Determine the [x, y] coordinate at the center of the cell enclosing the given text.  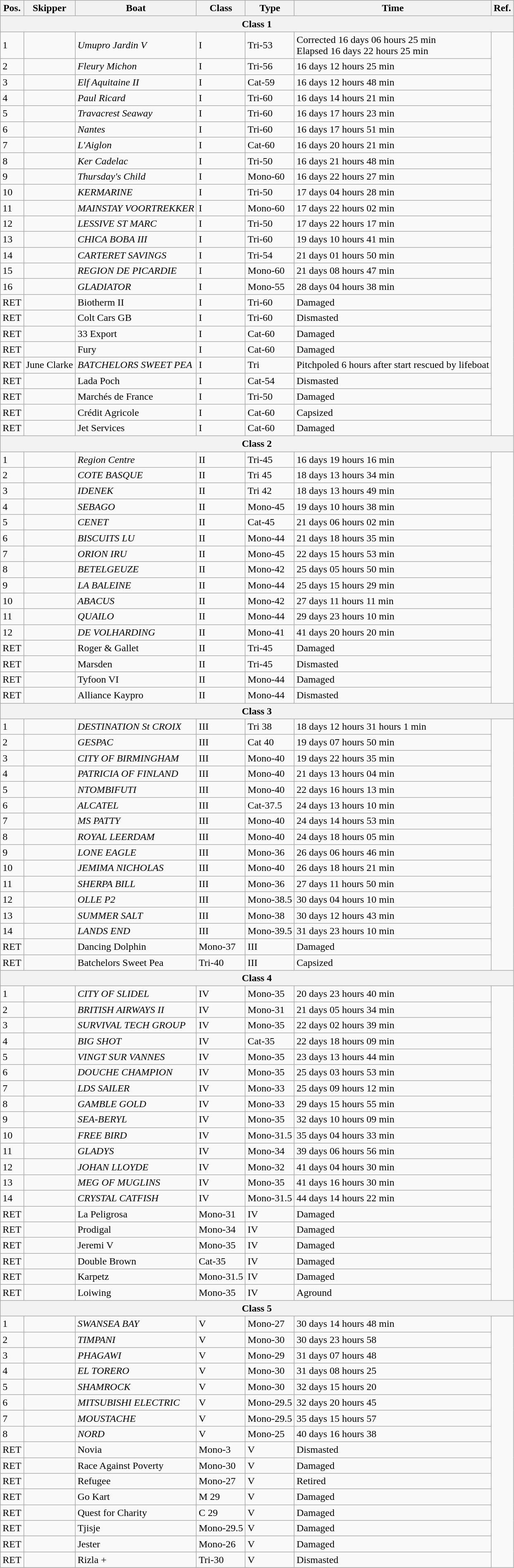
35 days 15 hours 57 [393, 1418]
Elf Aquitaine II [136, 82]
Jet Services [136, 428]
17 days 22 hours 17 min [393, 224]
32 days 20 hours 45 [393, 1402]
PATRICIA OF FINLAND [136, 774]
21 days 01 hours 50 min [393, 255]
SWANSEA BAY [136, 1324]
Region Centre [136, 460]
Prodigal [136, 1230]
22 days 02 hours 39 min [393, 1025]
SEBAGO [136, 507]
Double Brown [136, 1261]
40 days 16 hours 38 [393, 1434]
Class 3 [257, 711]
44 days 14 hours 22 min [393, 1198]
16 days 12 hours 25 min [393, 66]
16 days 17 hours 23 min [393, 114]
Marchés de France [136, 396]
EL TORERO [136, 1371]
NTOMBIFUTI [136, 790]
30 days 04 hours 10 min [393, 899]
19 days 22 hours 35 min [393, 758]
18 days 13 hours 49 min [393, 491]
Travacrest Seaway [136, 114]
41 days 16 hours 30 min [393, 1182]
Paul Ricard [136, 98]
LANDS END [136, 931]
31 days 08 hours 25 [393, 1371]
Tri-30 [221, 1560]
BRITISH AIRWAYS II [136, 1010]
Alliance Kaypro [136, 695]
Cat-59 [270, 82]
Biotherm II [136, 302]
28 days 04 hours 38 min [393, 287]
Skipper [50, 8]
Tri 38 [270, 727]
PHAGAWI [136, 1355]
Marsden [136, 664]
Colt Cars GB [136, 318]
Umupro Jardin V [136, 45]
26 days 06 hours 46 min [393, 852]
25 days 09 hours 12 min [393, 1088]
Class 2 [257, 444]
LA BALEINE [136, 585]
Mono-37 [221, 946]
Nantes [136, 129]
16 days 20 hours 21 min [393, 145]
24 days 18 hours 05 min [393, 837]
GAMBLE GOLD [136, 1104]
CITY OF BIRMINGHAM [136, 758]
26 days 18 hours 21 min [393, 868]
BETELGEUZE [136, 569]
25 days 05 hours 50 min [393, 569]
NORD [136, 1434]
Aground [393, 1293]
CRYSTAL CATFISH [136, 1198]
SEA-BERYL [136, 1120]
C 29 [221, 1513]
Pos. [12, 8]
GLADIATOR [136, 287]
17 days 04 hours 28 min [393, 192]
29 days 15 hours 55 min [393, 1104]
Tyfoon VI [136, 679]
Tri [270, 365]
Mono-32 [270, 1167]
DOUCHE CHAMPION [136, 1072]
Rizla + [136, 1560]
Race Against Poverty [136, 1466]
JOHAN LLOYDE [136, 1167]
M 29 [221, 1497]
Mono-38 [270, 915]
Crédit Agricole [136, 412]
Cat 40 [270, 742]
ABACUS [136, 601]
Type [270, 8]
16 [12, 287]
20 days 23 hours 40 min [393, 994]
27 days 11 hours 11 min [393, 601]
Batchelors Sweet Pea [136, 963]
Tjisje [136, 1528]
19 days 10 hours 41 min [393, 240]
Loiwing [136, 1293]
18 days 13 hours 34 min [393, 475]
16 days 21 hours 48 min [393, 161]
Ker Cadelac [136, 161]
COTE BASQUE [136, 475]
27 days 11 hours 50 min [393, 884]
BIG SHOT [136, 1041]
39 days 06 hours 56 min [393, 1151]
Mono-3 [221, 1449]
Novia [136, 1449]
16 days 19 hours 16 min [393, 460]
SURVIVAL TECH GROUP [136, 1025]
31 days 07 hours 48 [393, 1355]
Retired [393, 1481]
Dancing Dolphin [136, 946]
IDENEK [136, 491]
17 days 22 hours 02 min [393, 208]
Tri-54 [270, 255]
41 days 20 hours 20 min [393, 632]
SUMMER SALT [136, 915]
25 days 03 hours 53 min [393, 1072]
24 days 13 hours 10 min [393, 805]
REGION DE PICARDIE [136, 271]
Time [393, 8]
21 days 05 hours 34 min [393, 1010]
DESTINATION St CROIX [136, 727]
MAINSTAY VOORTREKKER [136, 208]
LDS SAILER [136, 1088]
JEMIMA NICHOLAS [136, 868]
CITY OF SLIDEL [136, 994]
SHAMROCK [136, 1387]
Tri-53 [270, 45]
ROYAL LEERDAM [136, 837]
FREE BIRD [136, 1135]
TIMPANI [136, 1340]
GESPAC [136, 742]
Fleury Michon [136, 66]
GLADYS [136, 1151]
30 days 12 hours 43 min [393, 915]
Jester [136, 1544]
Corrected 16 days 06 hours 25 minElapsed 16 days 22 hours 25 min [393, 45]
Quest for Charity [136, 1513]
CENET [136, 522]
ALCATEL [136, 805]
25 days 15 hours 29 min [393, 585]
24 days 14 hours 53 min [393, 821]
Pitchpoled 6 hours after start rescued by lifeboat [393, 365]
Tri-56 [270, 66]
21 days 18 hours 35 min [393, 538]
OLLE P2 [136, 899]
15 [12, 271]
35 days 04 hours 33 min [393, 1135]
16 days 14 hours 21 min [393, 98]
Mono-25 [270, 1434]
BATCHELORS SWEET PEA [136, 365]
30 days 14 hours 48 min [393, 1324]
MEG OF MUGLINS [136, 1182]
32 days 10 hours 09 min [393, 1120]
MOUSTACHE [136, 1418]
Roger & Gallet [136, 648]
Refugee [136, 1481]
June Clarke [50, 365]
Fury [136, 349]
41 days 04 hours 30 min [393, 1167]
32 days 15 hours 20 [393, 1387]
21 days 08 hours 47 min [393, 271]
Mono-39.5 [270, 931]
Cat-45 [270, 522]
Go Kart [136, 1497]
Mono-29 [270, 1355]
30 days 23 hours 58 [393, 1340]
16 days 17 hours 51 min [393, 129]
Ref. [502, 8]
Cat-37.5 [270, 805]
31 days 23 hours 10 min [393, 931]
BISCUITS LU [136, 538]
Lada Poch [136, 381]
Class 1 [257, 24]
29 days 23 hours 10 min [393, 617]
18 days 12 hours 31 hours 1 min [393, 727]
19 days 07 hours 50 min [393, 742]
Tri-40 [221, 963]
Jeremi V [136, 1245]
23 days 13 hours 44 min [393, 1057]
LONE EAGLE [136, 852]
CHICA BOBA III [136, 240]
KERMARINE [136, 192]
LESSIVE ST MARC [136, 224]
16 days 12 hours 48 min [393, 82]
Tri 45 [270, 475]
L'Aiglon [136, 145]
QUAILO [136, 617]
CARTERET SAVINGS [136, 255]
VINGT SUR VANNES [136, 1057]
Boat [136, 8]
Mono-38.5 [270, 899]
22 days 15 hours 53 min [393, 554]
33 Export [136, 334]
Thursday's Child [136, 176]
Class 5 [257, 1308]
21 days 13 hours 04 min [393, 774]
La Peligrosa [136, 1214]
Tri 42 [270, 491]
16 days 22 hours 27 min [393, 176]
MITSUBISHI ELECTRIC [136, 1402]
Class 4 [257, 978]
Mono-26 [221, 1544]
19 days 10 hours 38 min [393, 507]
MS PATTY [136, 821]
SHERPA BILL [136, 884]
ORION IRU [136, 554]
Mono-55 [270, 287]
22 days 16 hours 13 min [393, 790]
22 days 18 hours 09 min [393, 1041]
Mono-41 [270, 632]
Cat-54 [270, 381]
21 days 06 hours 02 min [393, 522]
Karpetz [136, 1277]
Class [221, 8]
DE VOLHARDING [136, 632]
